For the text-containing cell, return its midpoint in [x, y] coordinate format. 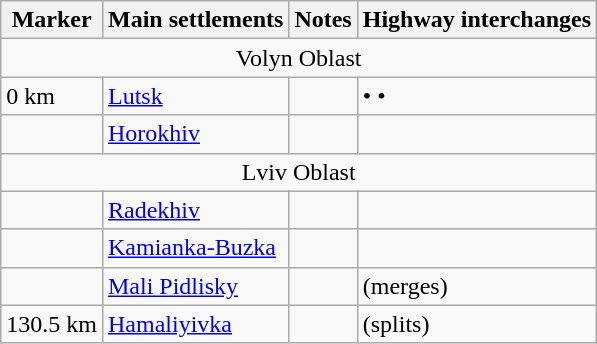
0 km [52, 96]
(splits) [476, 324]
Mali Pidlisky [195, 286]
Lviv Oblast [299, 172]
Volyn Oblast [299, 58]
Kamianka-Buzka [195, 248]
Radekhiv [195, 210]
Horokhiv [195, 134]
130.5 km [52, 324]
Lutsk [195, 96]
(merges) [476, 286]
Hamaliyivka [195, 324]
Highway interchanges [476, 20]
Notes [323, 20]
• • [476, 96]
Main settlements [195, 20]
Marker [52, 20]
